Return the [x, y] coordinate for the center point of the cell that contains the specified text.  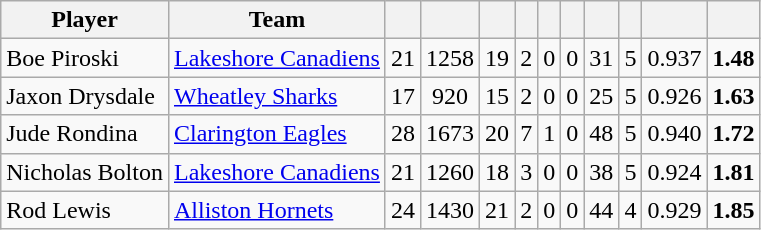
1673 [450, 134]
Player [85, 20]
0.926 [674, 96]
4 [630, 210]
Clarington Eagles [276, 134]
3 [526, 172]
0.929 [674, 210]
920 [450, 96]
18 [498, 172]
7 [526, 134]
Boe Piroski [85, 58]
28 [402, 134]
31 [602, 58]
Jaxon Drysdale [85, 96]
1 [550, 134]
38 [602, 172]
25 [602, 96]
1260 [450, 172]
1258 [450, 58]
Wheatley Sharks [276, 96]
1.81 [734, 172]
44 [602, 210]
1.63 [734, 96]
Team [276, 20]
1.48 [734, 58]
1.85 [734, 210]
0.940 [674, 134]
Jude Rondina [85, 134]
Nicholas Bolton [85, 172]
20 [498, 134]
19 [498, 58]
48 [602, 134]
1430 [450, 210]
0.924 [674, 172]
24 [402, 210]
Rod Lewis [85, 210]
Alliston Hornets [276, 210]
17 [402, 96]
15 [498, 96]
1.72 [734, 134]
0.937 [674, 58]
